Detect which cell encompasses the target text, then output its (x, y) center coordinate. 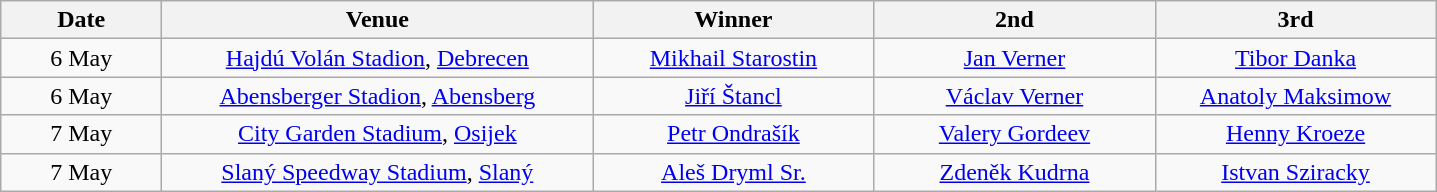
Abensberger Stadion, Abensberg (378, 96)
Aleš Dryml Sr. (734, 172)
Václav Verner (1014, 96)
Henny Kroeze (1296, 134)
Istvan Sziracky (1296, 172)
3rd (1296, 20)
Venue (378, 20)
Tibor Danka (1296, 58)
Zdeněk Kudrna (1014, 172)
Jiří Štancl (734, 96)
Date (82, 20)
Jan Verner (1014, 58)
Winner (734, 20)
Valery Gordeev (1014, 134)
Slaný Speedway Stadium, Slaný (378, 172)
Anatoly Maksimow (1296, 96)
Petr Ondrašík (734, 134)
Mikhail Starostin (734, 58)
City Garden Stadium, Osijek (378, 134)
2nd (1014, 20)
Hajdú Volán Stadion, Debrecen (378, 58)
